Capture the cell that displays the provided text and extract its [x, y] central coordinate. 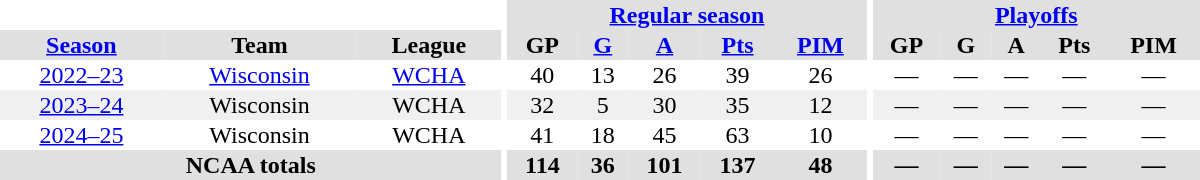
5 [604, 105]
18 [604, 135]
41 [542, 135]
36 [604, 165]
10 [820, 135]
35 [738, 105]
League [428, 45]
40 [542, 75]
48 [820, 165]
13 [604, 75]
Team [260, 45]
Season [82, 45]
2024–25 [82, 135]
2022–23 [82, 75]
Playoffs [1036, 15]
45 [664, 135]
32 [542, 105]
39 [738, 75]
63 [738, 135]
2023–24 [82, 105]
114 [542, 165]
30 [664, 105]
NCAA totals [250, 165]
101 [664, 165]
137 [738, 165]
Regular season [687, 15]
12 [820, 105]
